Detect which cell encompasses the target text, then output its [X, Y] center coordinate. 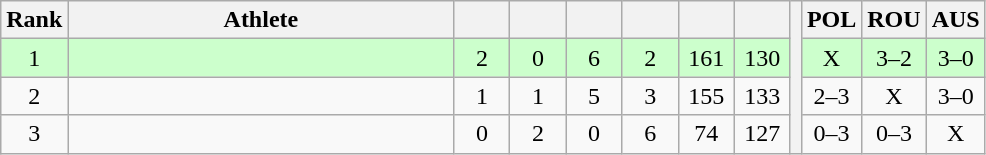
133 [762, 96]
ROU [894, 20]
5 [594, 96]
2–3 [831, 96]
74 [706, 134]
AUS [956, 20]
POL [831, 20]
130 [762, 58]
155 [706, 96]
Rank [34, 20]
127 [762, 134]
Athlete [261, 20]
161 [706, 58]
3–2 [894, 58]
